Scan for the cell matching the given text and deliver its (X, Y) coordinate at center. 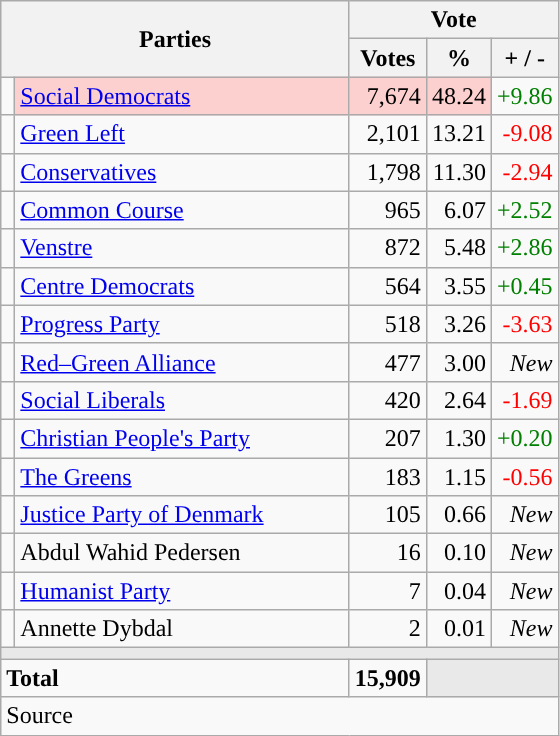
518 (388, 324)
Venstre (182, 248)
13.21 (458, 134)
564 (388, 286)
Centre Democrats (182, 286)
Source (280, 716)
3.00 (458, 362)
105 (388, 515)
Green Left (182, 134)
Vote (454, 20)
183 (388, 477)
Conservatives (182, 172)
Votes (388, 58)
-2.94 (524, 172)
Humanist Party (182, 591)
5.48 (458, 248)
Social Democrats (182, 96)
Total (176, 678)
The Greens (182, 477)
207 (388, 438)
1,798 (388, 172)
48.24 (458, 96)
Parties (176, 39)
2.64 (458, 400)
Progress Party (182, 324)
3.55 (458, 286)
0.66 (458, 515)
-0.56 (524, 477)
+ / - (524, 58)
2 (388, 629)
-3.63 (524, 324)
16 (388, 553)
+2.86 (524, 248)
+9.86 (524, 96)
0.01 (458, 629)
Abdul Wahid Pedersen (182, 553)
Red–Green Alliance (182, 362)
477 (388, 362)
7 (388, 591)
2,101 (388, 134)
11.30 (458, 172)
872 (388, 248)
6.07 (458, 210)
7,674 (388, 96)
Common Course (182, 210)
1.30 (458, 438)
Annette Dybdal (182, 629)
0.04 (458, 591)
-9.08 (524, 134)
0.10 (458, 553)
% (458, 58)
15,909 (388, 678)
Christian People's Party (182, 438)
+2.52 (524, 210)
+0.20 (524, 438)
-1.69 (524, 400)
1.15 (458, 477)
Justice Party of Denmark (182, 515)
965 (388, 210)
+0.45 (524, 286)
3.26 (458, 324)
420 (388, 400)
Social Liberals (182, 400)
